Extract the [x, y] coordinate from the center of the cell holding the provided text.  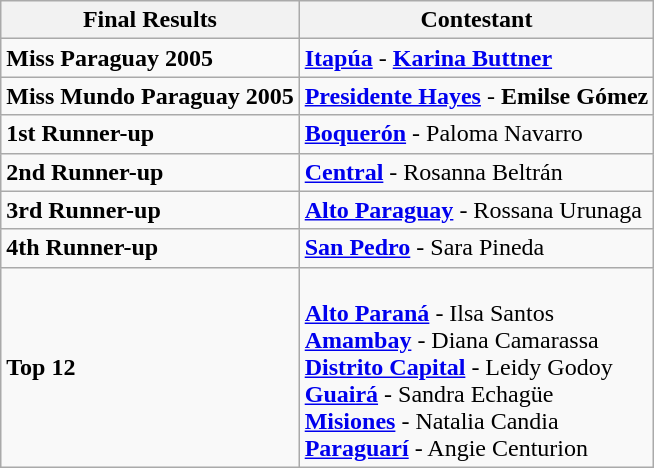
San Pedro - Sara Pineda [476, 248]
Miss Mundo Paraguay 2005 [150, 96]
3rd Runner-up [150, 210]
Final Results [150, 20]
Boquerón - Paloma Navarro [476, 134]
Miss Paraguay 2005 [150, 58]
Alto Paraguay - Rossana Urunaga [476, 210]
Itapúa - Karina Buttner [476, 58]
Top 12 [150, 367]
Contestant [476, 20]
1st Runner-up [150, 134]
Presidente Hayes - Emilse Gómez [476, 96]
4th Runner-up [150, 248]
2nd Runner-up [150, 172]
Central - Rosanna Beltrán [476, 172]
